Detect which cell encompasses the target text, then output its [x, y] center coordinate. 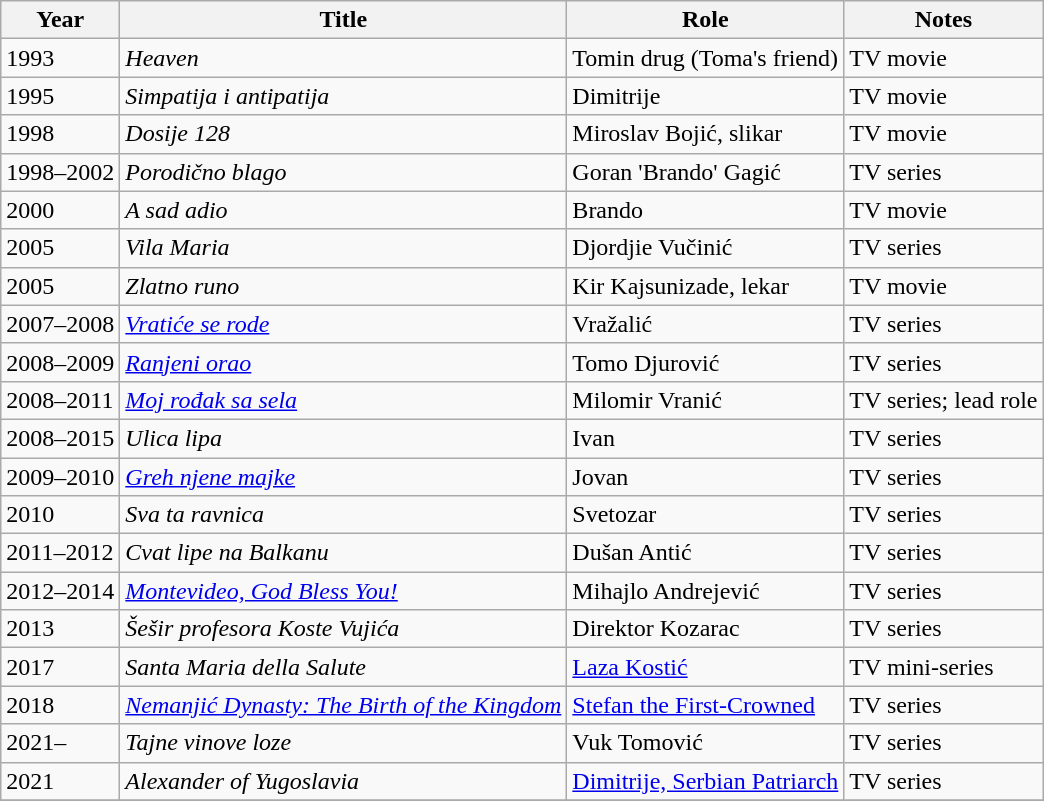
Zlatno runo [344, 286]
Greh njene majke [344, 477]
Dimitrije [706, 96]
1995 [60, 96]
Simpatija i antipatija [344, 96]
A sad adio [344, 210]
Milomir Vranić [706, 400]
2011–2012 [60, 553]
Brando [706, 210]
Direktor Kozarac [706, 629]
Mihajlo Andrejević [706, 591]
2007–2008 [60, 324]
Dimitrije, Serbian Patriarch [706, 781]
Year [60, 20]
Vratiće se rode [344, 324]
TV series; lead role [944, 400]
Role [706, 20]
2010 [60, 515]
2012–2014 [60, 591]
TV mini-series [944, 667]
Montevideo, God Bless You! [344, 591]
Heaven [344, 58]
Dušan Antić [706, 553]
Ulica lipa [344, 438]
Šešir profesora Koste Vujića [344, 629]
Sva ta ravnica [344, 515]
Tomo Djurović [706, 362]
Santa Maria della Salute [344, 667]
Laza Kostić [706, 667]
Moj rođak sa sela [344, 400]
Tomin drug (Toma's friend) [706, 58]
2009–2010 [60, 477]
Jovan [706, 477]
Tajne vinove loze [344, 743]
2021 [60, 781]
Vila Maria [344, 248]
Porodično blago [344, 172]
Nemanjić Dynasty: The Birth of the Kingdom [344, 705]
2017 [60, 667]
Title [344, 20]
Notes [944, 20]
Ranjeni orao [344, 362]
Vražalić [706, 324]
Cvat lipe na Balkanu [344, 553]
1998 [60, 134]
2000 [60, 210]
2018 [60, 705]
Ivan [706, 438]
2008–2009 [60, 362]
2008–2011 [60, 400]
2013 [60, 629]
Vuk Tomović [706, 743]
1993 [60, 58]
Kir Kajsunizade, lekar [706, 286]
Djordjie Vučinić [706, 248]
Goran 'Brando' Gagić [706, 172]
1998–2002 [60, 172]
2021– [60, 743]
Alexander of Yugoslavia [344, 781]
Miroslav Bojić, slikar [706, 134]
Stefan the First-Crowned [706, 705]
2008–2015 [60, 438]
Svetozar [706, 515]
Dosije 128 [344, 134]
